Return the [X, Y] coordinate for the center point of the cell that contains the specified text.  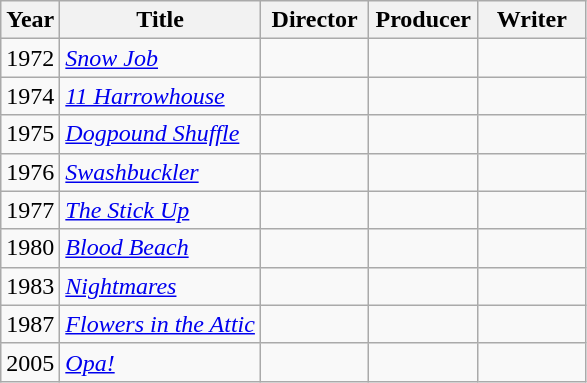
The Stick Up [160, 210]
Title [160, 20]
Writer [532, 20]
Dogpound Shuffle [160, 134]
Opa! [160, 362]
Nightmares [160, 286]
Blood Beach [160, 248]
1972 [30, 58]
1976 [30, 172]
Flowers in the Attic [160, 324]
Snow Job [160, 58]
Producer [424, 20]
Year [30, 20]
Swashbuckler [160, 172]
1980 [30, 248]
11 Harrowhouse [160, 96]
2005 [30, 362]
1987 [30, 324]
Director [314, 20]
1974 [30, 96]
1977 [30, 210]
1983 [30, 286]
1975 [30, 134]
